Detect which cell encompasses the target text, then output its (x, y) center coordinate. 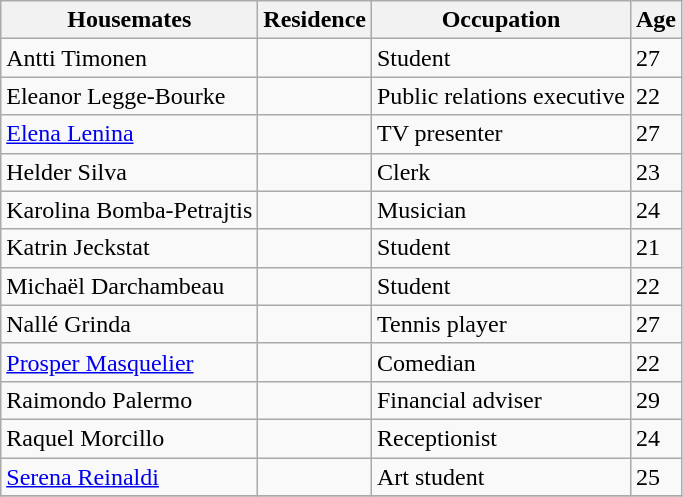
Clerk (500, 172)
Art student (500, 477)
Katrin Jeckstat (130, 248)
Occupation (500, 20)
Age (656, 20)
Receptionist (500, 438)
29 (656, 400)
21 (656, 248)
Karolina Bomba-Petrajtis (130, 210)
Serena Reinaldi (130, 477)
Raquel Morcillo (130, 438)
TV presenter (500, 134)
Public relations executive (500, 96)
Housemates (130, 20)
Nallé Grinda (130, 324)
Tennis player (500, 324)
25 (656, 477)
Raimondo Palermo (130, 400)
Comedian (500, 362)
Antti Timonen (130, 58)
Helder Silva (130, 172)
Michaël Darchambeau (130, 286)
Elena Lenina (130, 134)
Prosper Masquelier (130, 362)
Financial adviser (500, 400)
Residence (315, 20)
Musician (500, 210)
Eleanor Legge-Bourke (130, 96)
23 (656, 172)
